Search for the cell housing the specified text and yield its [x, y] center coordinate. 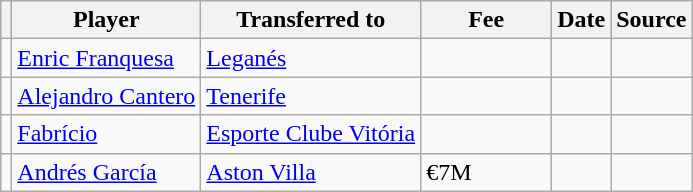
Fabrício [106, 134]
Esporte Clube Vitória [311, 134]
Date [582, 20]
Source [652, 20]
Alejandro Cantero [106, 96]
Fee [486, 20]
€7M [486, 172]
Leganés [311, 58]
Enric Franquesa [106, 58]
Tenerife [311, 96]
Aston Villa [311, 172]
Transferred to [311, 20]
Player [106, 20]
Andrés García [106, 172]
